Extract the [X, Y] coordinate from the center of the cell holding the provided text.  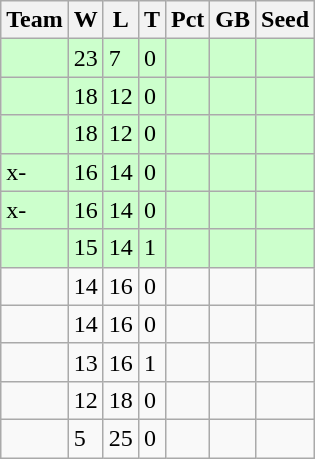
T [152, 20]
Pct [187, 20]
23 [86, 58]
L [120, 20]
15 [86, 248]
Team [35, 20]
7 [120, 58]
25 [120, 438]
5 [86, 438]
Seed [286, 20]
GB [233, 20]
W [86, 20]
13 [86, 362]
